Output the (x, y) coordinate of the center of the cell containing the given text.  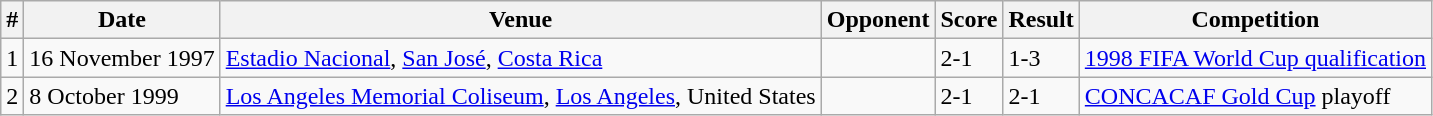
Venue (520, 20)
16 November 1997 (122, 58)
1 (12, 58)
CONCACAF Gold Cup playoff (1255, 96)
8 October 1999 (122, 96)
Competition (1255, 20)
Result (1041, 20)
2 (12, 96)
Estadio Nacional, San José, Costa Rica (520, 58)
Date (122, 20)
# (12, 20)
1-3 (1041, 58)
Opponent (878, 20)
Los Angeles Memorial Coliseum, Los Angeles, United States (520, 96)
1998 FIFA World Cup qualification (1255, 58)
Score (969, 20)
